Capture the cell that displays the provided text and extract its (X, Y) central coordinate. 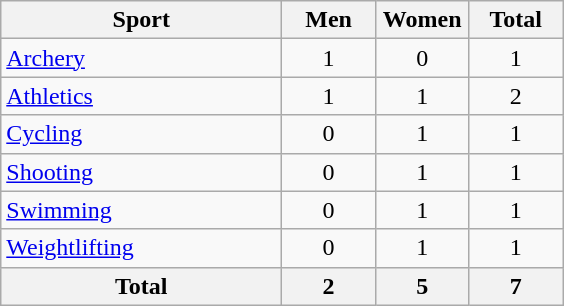
Women (422, 20)
5 (422, 286)
Cycling (142, 134)
Athletics (142, 96)
Men (329, 20)
7 (516, 286)
Shooting (142, 172)
Archery (142, 58)
Weightlifting (142, 248)
Swimming (142, 210)
Sport (142, 20)
